Determine the [x, y] coordinate at the center of the cell enclosing the given text.  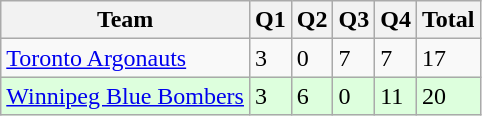
17 [448, 58]
6 [312, 96]
Winnipeg Blue Bombers [126, 96]
Q1 [270, 20]
Total [448, 20]
Toronto Argonauts [126, 58]
Q3 [354, 20]
20 [448, 96]
11 [396, 96]
Team [126, 20]
Q2 [312, 20]
Q4 [396, 20]
